For the text-containing cell, return its midpoint in (X, Y) coordinate format. 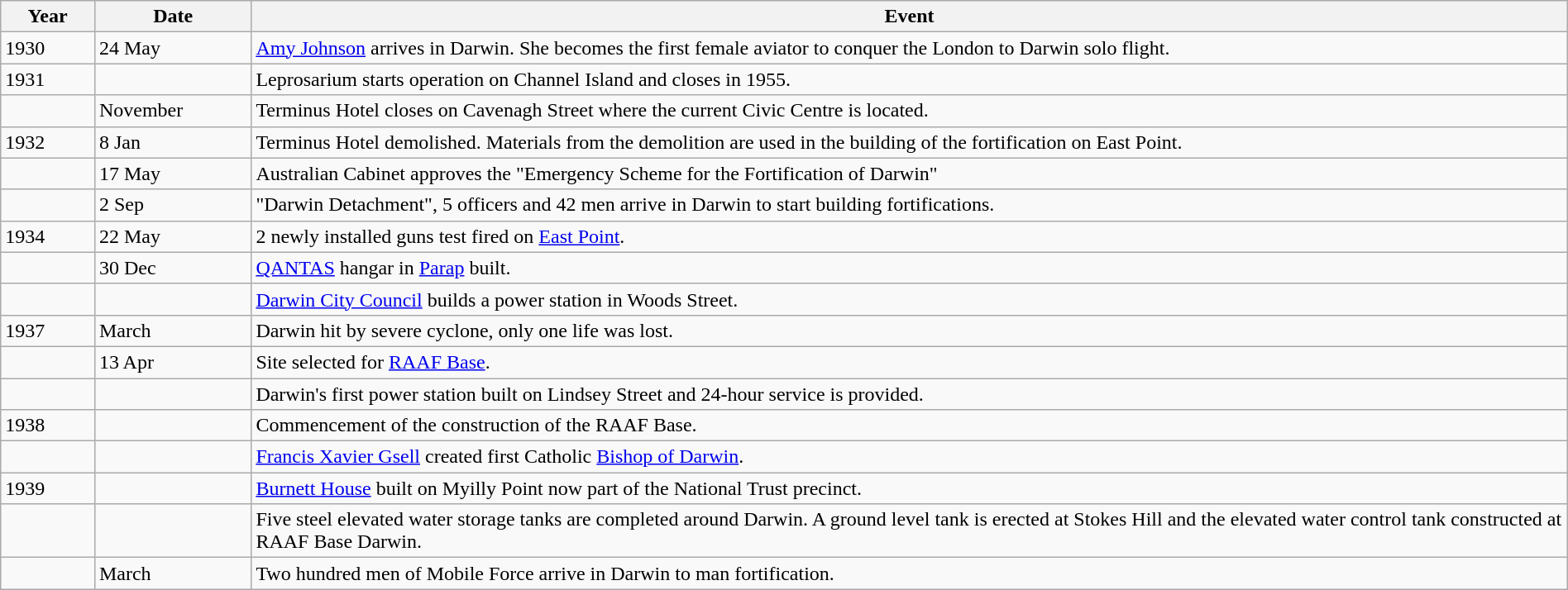
Amy Johnson arrives in Darwin. She becomes the first female aviator to conquer the London to Darwin solo flight. (910, 48)
Site selected for RAAF Base. (910, 362)
1932 (48, 142)
Date (172, 17)
Burnett House built on Myilly Point now part of the National Trust precinct. (910, 488)
Terminus Hotel demolished. Materials from the demolition are used in the building of the fortification on East Point. (910, 142)
Australian Cabinet approves the "Emergency Scheme for the Fortification of Darwin" (910, 174)
13 Apr (172, 362)
Two hundred men of Mobile Force arrive in Darwin to man fortification. (910, 573)
Darwin City Council builds a power station in Woods Street. (910, 299)
24 May (172, 48)
Event (910, 17)
Year (48, 17)
22 May (172, 236)
1934 (48, 236)
1938 (48, 426)
Leprosarium starts operation on Channel Island and closes in 1955. (910, 79)
1930 (48, 48)
17 May (172, 174)
30 Dec (172, 268)
2 newly installed guns test fired on East Point. (910, 236)
Darwin's first power station built on Lindsey Street and 24-hour service is provided. (910, 394)
Commencement of the construction of the RAAF Base. (910, 426)
1931 (48, 79)
1937 (48, 331)
"Darwin Detachment", 5 officers and 42 men arrive in Darwin to start building fortifications. (910, 205)
November (172, 111)
Francis Xavier Gsell created first Catholic Bishop of Darwin. (910, 457)
2 Sep (172, 205)
1939 (48, 488)
8 Jan (172, 142)
Darwin hit by severe cyclone, only one life was lost. (910, 331)
QANTAS hangar in Parap built. (910, 268)
Terminus Hotel closes on Cavenagh Street where the current Civic Centre is located. (910, 111)
